Pinpoint the cell where the given text exists, returning its [x, y] midpoint coordinate. 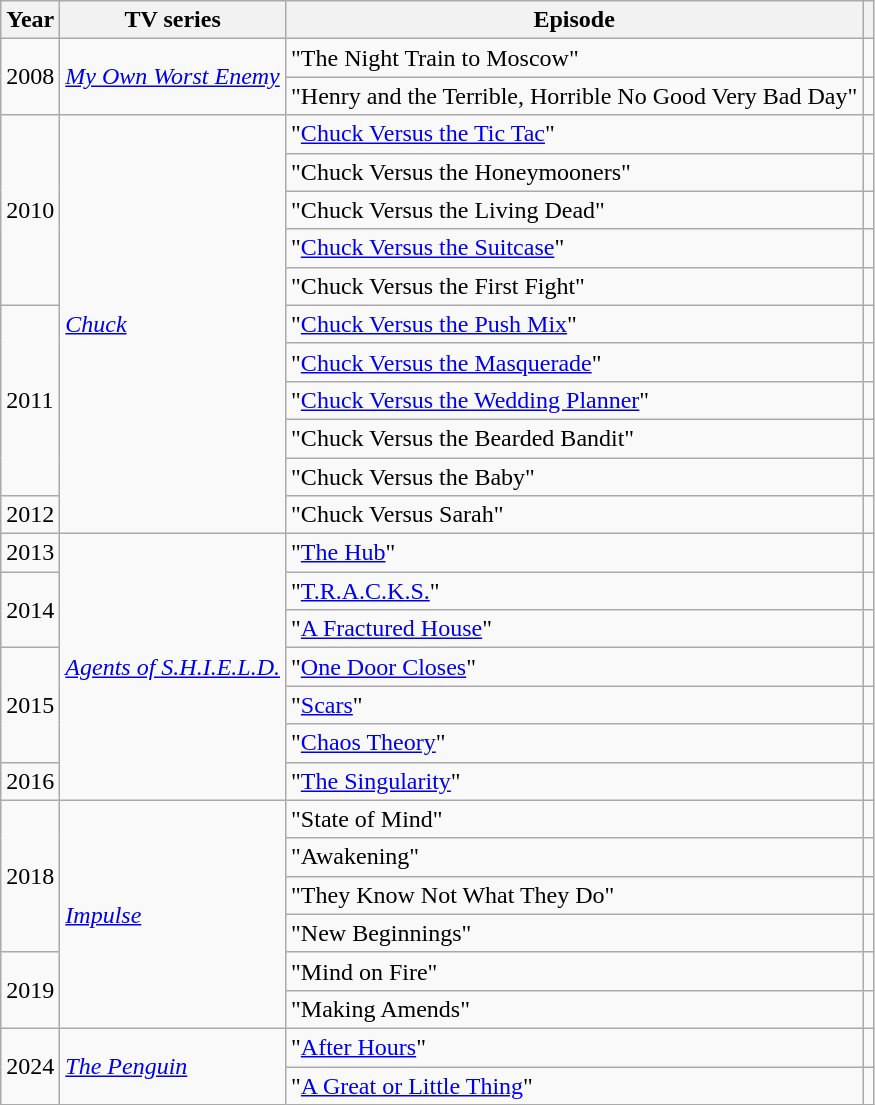
"New Beginnings" [574, 933]
"Chuck Versus Sarah" [574, 515]
"T.R.A.C.K.S." [574, 591]
Episode [574, 20]
Impulse [173, 914]
"A Great or Little Thing" [574, 1085]
"A Fractured House" [574, 629]
"Chuck Versus the Living Dead" [574, 210]
"Chuck Versus the Push Mix" [574, 324]
"State of Mind" [574, 819]
"Mind on Fire" [574, 971]
"Henry and the Terrible, Horrible No Good Very Bad Day" [574, 96]
"Awakening" [574, 857]
"The Singularity" [574, 781]
2013 [30, 553]
"Scars" [574, 705]
"Chuck Versus the First Fight" [574, 286]
2010 [30, 210]
"Chuck Versus the Baby" [574, 477]
"They Know Not What They Do" [574, 895]
"One Door Closes" [574, 667]
2018 [30, 876]
"Chuck Versus the Honeymooners" [574, 172]
Agents of S.H.I.E.L.D. [173, 667]
2012 [30, 515]
Chuck [173, 324]
"Chuck Versus the Bearded Bandit" [574, 438]
2014 [30, 610]
"After Hours" [574, 1047]
2011 [30, 400]
"Chuck Versus the Wedding Planner" [574, 400]
"Chuck Versus the Tic Tac" [574, 134]
The Penguin [173, 1066]
2016 [30, 781]
Year [30, 20]
"The Night Train to Moscow" [574, 58]
"Chuck Versus the Masquerade" [574, 362]
"Chuck Versus the Suitcase" [574, 248]
"Making Amends" [574, 1009]
"Chaos Theory" [574, 743]
2008 [30, 77]
2024 [30, 1066]
2019 [30, 990]
2015 [30, 705]
TV series [173, 20]
My Own Worst Enemy [173, 77]
"The Hub" [574, 553]
